Provide the (X, Y) coordinate of the cell's center where the given text is located.  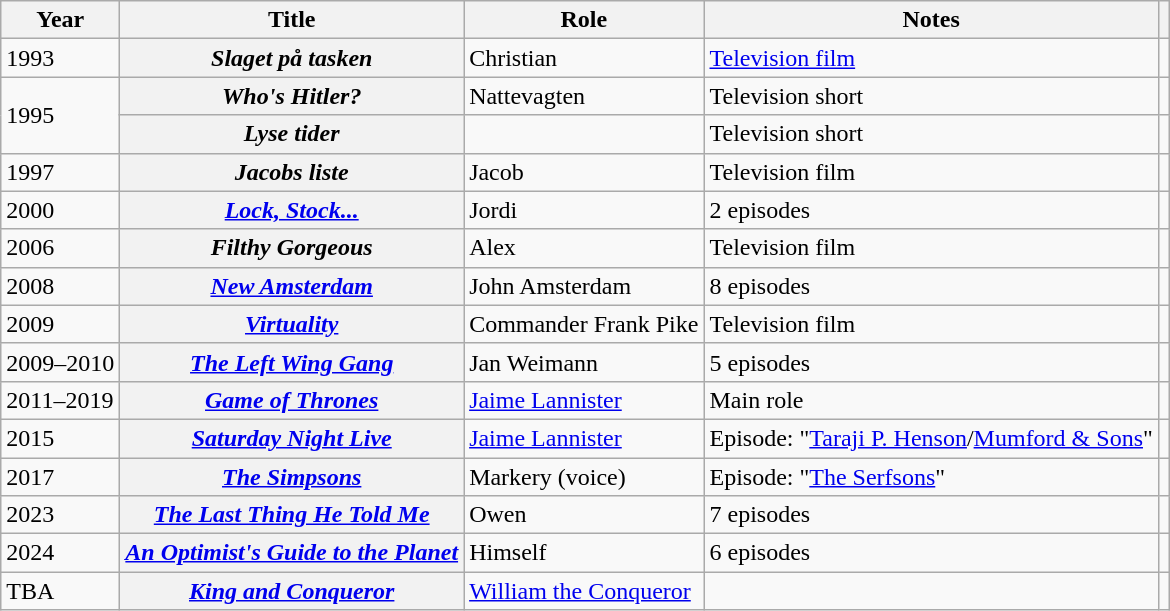
2023 (60, 515)
2015 (60, 438)
2008 (60, 286)
Jan Weimann (584, 362)
Episode: "Taraji P. Henson/Mumford & Sons" (931, 438)
Filthy Gorgeous (292, 248)
Jacobs liste (292, 172)
6 episodes (931, 553)
Commander Frank Pike (584, 324)
2017 (60, 477)
Title (292, 20)
Himself (584, 553)
2000 (60, 210)
King and Conqueror (292, 591)
1997 (60, 172)
1993 (60, 58)
Jacob (584, 172)
Virtuality (292, 324)
1995 (60, 115)
The Last Thing He Told Me (292, 515)
New Amsterdam (292, 286)
An Optimist's Guide to the Planet (292, 553)
2 episodes (931, 210)
Notes (931, 20)
2009 (60, 324)
TBA (60, 591)
Main role (931, 400)
2006 (60, 248)
Markery (voice) (584, 477)
2011–2019 (60, 400)
Role (584, 20)
2024 (60, 553)
2009–2010 (60, 362)
Episode: "The Serfsons" (931, 477)
William the Conqueror (584, 591)
7 episodes (931, 515)
Lock, Stock... (292, 210)
Jordi (584, 210)
The Left Wing Gang (292, 362)
The Simpsons (292, 477)
Alex (584, 248)
Nattevagten (584, 96)
Saturday Night Live (292, 438)
Game of Thrones (292, 400)
5 episodes (931, 362)
John Amsterdam (584, 286)
Who's Hitler? (292, 96)
8 episodes (931, 286)
Lyse tider (292, 134)
Christian (584, 58)
Owen (584, 515)
Year (60, 20)
Slaget på tasken (292, 58)
